Identify which cell holds the provided text, then report its (X, Y) central coordinate. 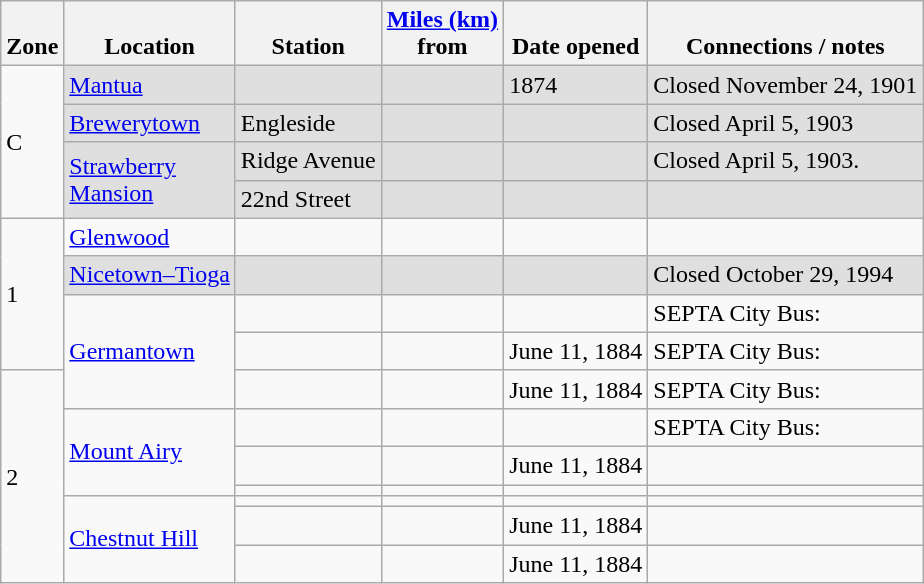
Closed October 29, 1994 (786, 275)
Closed November 24, 1901 (786, 85)
Ridge Avenue (308, 161)
Miles (km)from (442, 34)
StrawberryMansion (150, 180)
Mount Airy (150, 452)
2 (32, 476)
Brewerytown (150, 123)
Connections / notes (786, 34)
1874 (576, 85)
C (32, 142)
Germantown (150, 351)
Nicetown–Tioga (150, 275)
Station (308, 34)
Location (150, 34)
Chestnut Hill (150, 540)
22nd Street (308, 199)
Closed April 5, 1903 (786, 123)
Date opened (576, 34)
1 (32, 294)
Engleside (308, 123)
Mantua (150, 85)
Closed April 5, 1903. (786, 161)
Glenwood (150, 237)
Zone (32, 34)
